Scan for the cell matching the given text and deliver its [X, Y] coordinate at center. 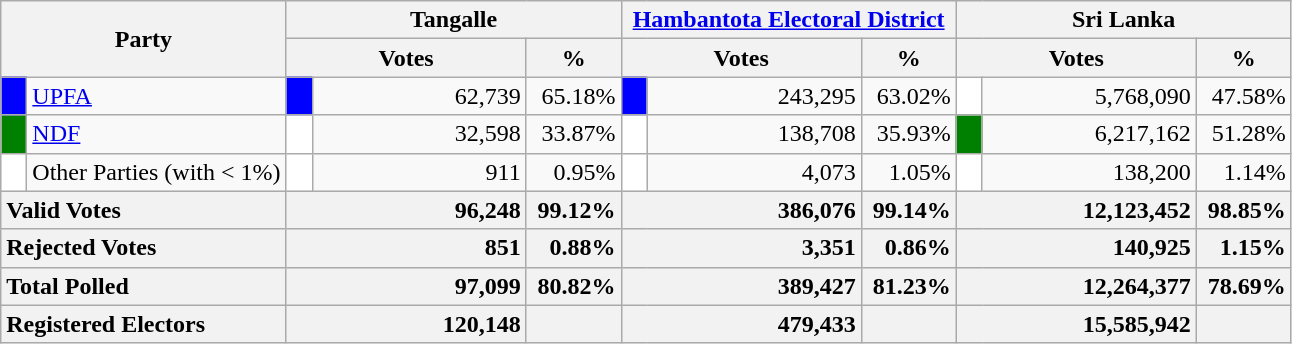
96,248 [406, 210]
389,427 [741, 286]
138,200 [1089, 172]
Valid Votes [144, 210]
0.86% [908, 248]
97,099 [406, 286]
Registered Electors [144, 324]
Sri Lanka [1124, 20]
98.85% [1244, 210]
12,264,377 [1076, 286]
3,351 [741, 248]
33.87% [574, 134]
140,925 [1076, 248]
1.05% [908, 172]
81.23% [908, 286]
851 [406, 248]
78.69% [1244, 286]
Other Parties (with < 1%) [156, 172]
138,708 [754, 134]
NDF [156, 134]
Party [144, 39]
Hambantota Electoral District [788, 20]
Total Polled [144, 286]
99.12% [574, 210]
65.18% [574, 96]
51.28% [1244, 134]
120,148 [406, 324]
6,217,162 [1089, 134]
386,076 [741, 210]
62,739 [419, 96]
4,073 [754, 172]
Rejected Votes [144, 248]
5,768,090 [1089, 96]
80.82% [574, 286]
1.15% [1244, 248]
479,433 [741, 324]
Tangalle [454, 20]
1.14% [1244, 172]
15,585,942 [1076, 324]
63.02% [908, 96]
0.95% [574, 172]
35.93% [908, 134]
32,598 [419, 134]
243,295 [754, 96]
0.88% [574, 248]
47.58% [1244, 96]
911 [419, 172]
12,123,452 [1076, 210]
99.14% [908, 210]
UPFA [156, 96]
